Locate the cell with the specified text and output its (X, Y) center coordinate. 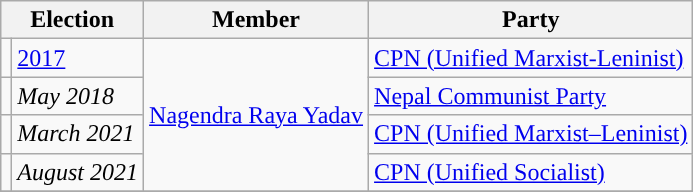
Election (72, 20)
May 2018 (78, 96)
August 2021 (78, 172)
CPN (Unified Socialist) (531, 172)
Nepal Communist Party (531, 96)
2017 (78, 58)
Nagendra Raya Yadav (256, 115)
CPN (Unified Marxist-Leninist) (531, 58)
Party (531, 20)
Member (256, 20)
CPN (Unified Marxist–Leninist) (531, 134)
March 2021 (78, 134)
